Determine the [x, y] coordinate at the center of the cell enclosing the given text.  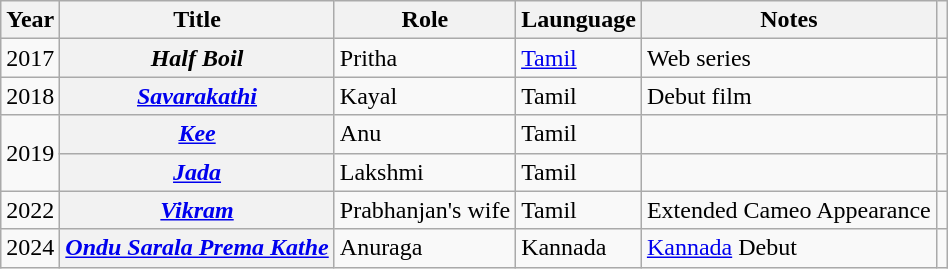
Pritha [424, 58]
2024 [30, 248]
Debut film [788, 96]
Jada [197, 172]
Prabhanjan's wife [424, 210]
Anu [424, 134]
Kannada Debut [788, 248]
Vikram [197, 210]
2019 [30, 153]
2018 [30, 96]
Kee [197, 134]
Year [30, 20]
Title [197, 20]
Anuraga [424, 248]
Extended Cameo Appearance [788, 210]
2022 [30, 210]
Web series [788, 58]
Notes [788, 20]
Ondu Sarala Prema Kathe [197, 248]
Savarakathi [197, 96]
Half Boil [197, 58]
Kannada [579, 248]
2017 [30, 58]
Lakshmi [424, 172]
Launguage [579, 20]
Role [424, 20]
Kayal [424, 96]
